Locate the cell with the specified text and output its [x, y] center coordinate. 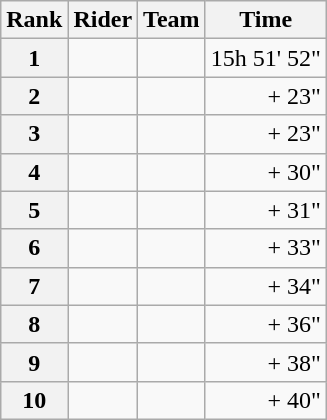
+ 34" [266, 286]
+ 31" [266, 210]
7 [34, 286]
+ 36" [266, 324]
8 [34, 324]
15h 51' 52" [266, 58]
3 [34, 134]
Time [266, 20]
+ 33" [266, 248]
9 [34, 362]
10 [34, 400]
5 [34, 210]
6 [34, 248]
Team [172, 20]
+ 40" [266, 400]
+ 30" [266, 172]
Rank [34, 20]
Rider [103, 20]
1 [34, 58]
2 [34, 96]
+ 38" [266, 362]
4 [34, 172]
